Output the [X, Y] coordinate of the center of the cell containing the given text.  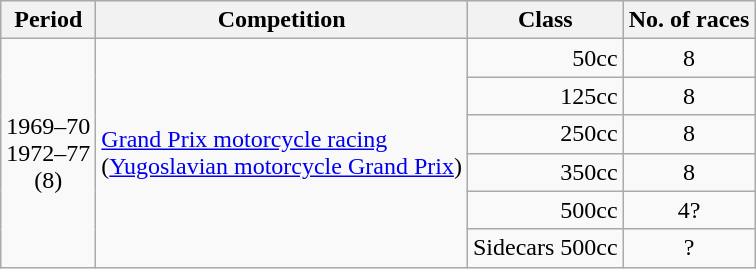
Class [545, 20]
Competition [282, 20]
1969–701972–77(8) [48, 153]
? [689, 248]
Period [48, 20]
350cc [545, 172]
No. of races [689, 20]
500cc [545, 210]
125cc [545, 96]
Grand Prix motorcycle racing(Yugoslavian motorcycle Grand Prix) [282, 153]
Sidecars 500cc [545, 248]
4? [689, 210]
50cc [545, 58]
250cc [545, 134]
